From the cell containing the given text, extract its center point as [X, Y] coordinate. 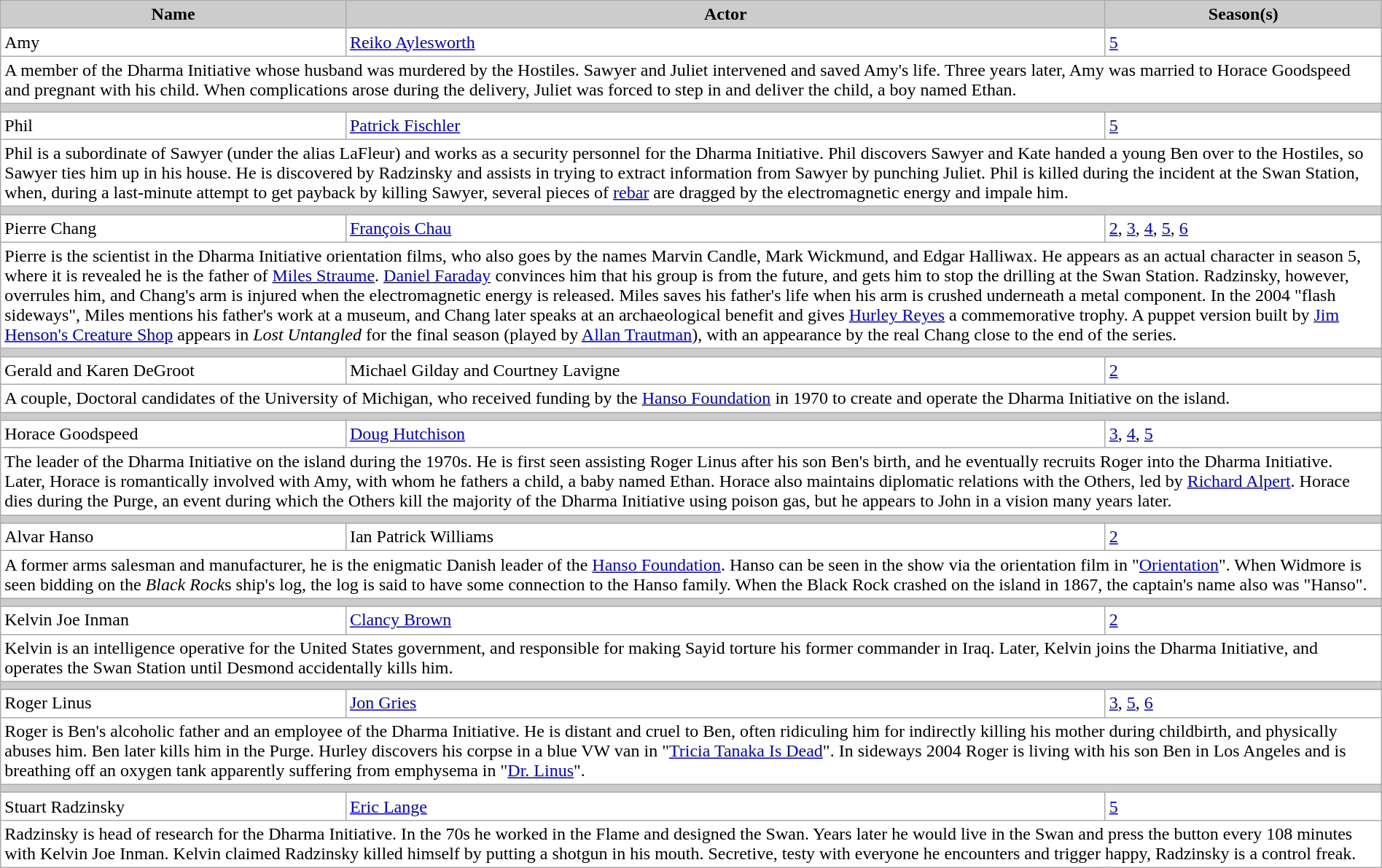
Actor [725, 15]
Amy [173, 42]
2, 3, 4, 5, 6 [1244, 228]
Reiko Aylesworth [725, 42]
Pierre Chang [173, 228]
Season(s) [1244, 15]
Stuart Radzinsky [173, 806]
Patrick Fischler [725, 125]
Horace Goodspeed [173, 434]
3, 4, 5 [1244, 434]
Ian Patrick Williams [725, 537]
Jon Gries [725, 703]
Eric Lange [725, 806]
Gerald and Karen DeGroot [173, 370]
François Chau [725, 228]
Michael Gilday and Courtney Lavigne [725, 370]
Name [173, 15]
Phil [173, 125]
Clancy Brown [725, 620]
Alvar Hanso [173, 537]
3, 5, 6 [1244, 703]
Roger Linus [173, 703]
Kelvin Joe Inman [173, 620]
Doug Hutchison [725, 434]
